Find where the given text appears and provide that cell's center as [X, Y] coordinate. 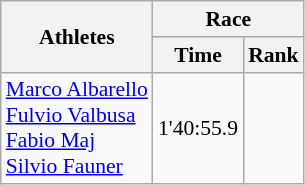
Rank [274, 55]
1'40:55.9 [198, 128]
Athletes [77, 36]
Marco AlbarelloFulvio ValbusaFabio MajSilvio Fauner [77, 128]
Race [228, 19]
Time [198, 55]
